Detect which cell encompasses the target text, then output its [X, Y] center coordinate. 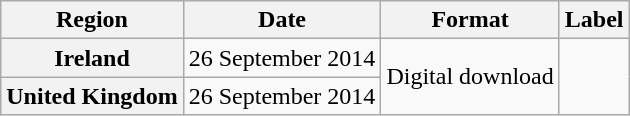
Format [470, 20]
Ireland [92, 58]
Date [282, 20]
Label [594, 20]
Region [92, 20]
Digital download [470, 77]
United Kingdom [92, 96]
